Determine the (X, Y) coordinate at the center of the cell enclosing the given text.  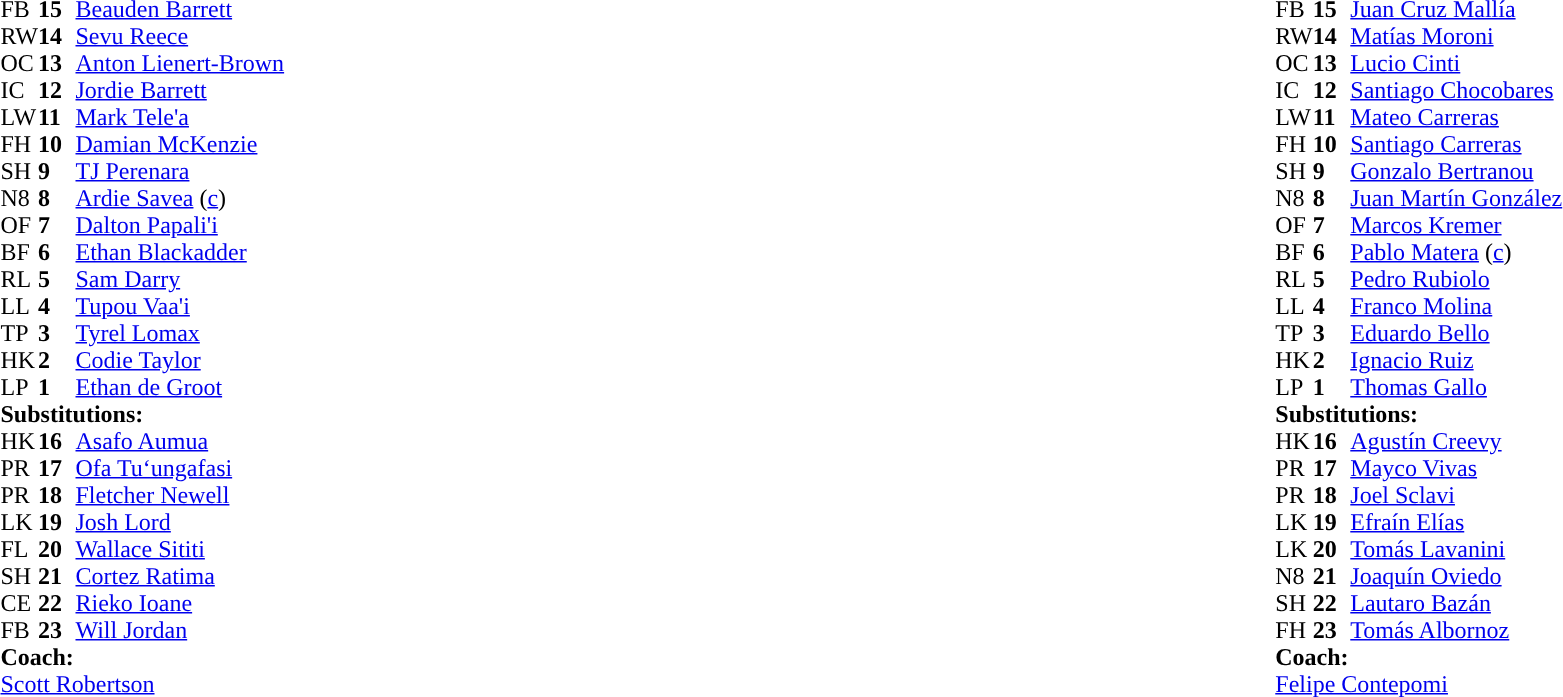
Efraín Elías (1456, 522)
Tomás Albornoz (1456, 630)
Santiago Carreras (1456, 144)
Agustín Creevy (1456, 442)
CE (19, 604)
Cortez Ratima (180, 576)
Eduardo Bello (1456, 334)
Ardie Savea (c) (180, 198)
TJ Perenara (180, 172)
Wallace Sititi (180, 550)
Franco Molina (1456, 306)
Marcos Kremer (1456, 226)
Pedro Rubiolo (1456, 280)
Dalton Papali'i (180, 226)
Tyrel Lomax (180, 334)
Jordie Barrett (180, 90)
Tupou Vaa'i (180, 306)
Sevu Reece (180, 36)
Santiago Chocobares (1456, 90)
Damian McKenzie (180, 144)
Lautaro Bazán (1456, 604)
Joel Sclavi (1456, 496)
Matías Moroni (1456, 36)
FL (19, 550)
Felipe Contepomi (1418, 684)
Mark Tele'a (180, 118)
Mayco Vivas (1456, 468)
Ignacio Ruiz (1456, 360)
Ethan Blackadder (180, 252)
Juan Martín González (1456, 198)
Codie Taylor (180, 360)
Anton Lienert-Brown (180, 64)
Will Jordan (180, 630)
Joaquín Oviedo (1456, 576)
Fletcher Newell (180, 496)
Scott Robertson (142, 684)
Asafo Aumua (180, 442)
Josh Lord (180, 522)
Rieko Ioane (180, 604)
Sam Darry (180, 280)
Lucio Cinti (1456, 64)
FB (19, 630)
Ofa Tuʻungafasi (180, 468)
Thomas Gallo (1456, 388)
Ethan de Groot (180, 388)
Gonzalo Bertranou (1456, 172)
Pablo Matera (c) (1456, 252)
Tomás Lavanini (1456, 550)
Mateo Carreras (1456, 118)
